Identify which cell holds the provided text, then report its [X, Y] central coordinate. 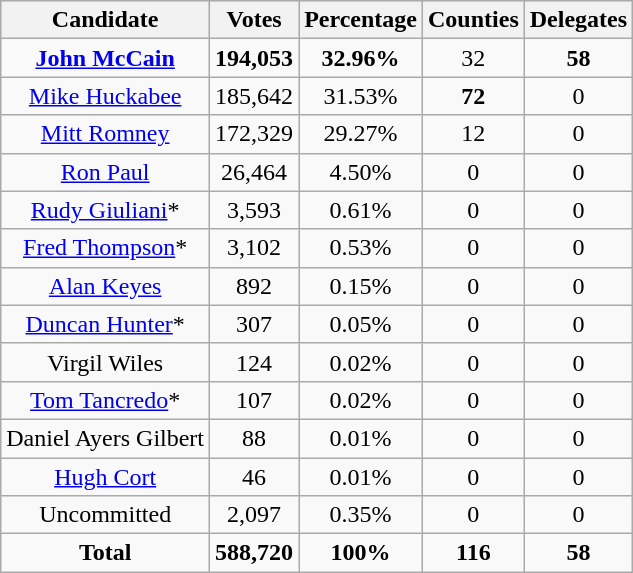
307 [254, 324]
Hugh Cort [106, 477]
116 [474, 553]
0.05% [361, 324]
46 [254, 477]
588,720 [254, 553]
32 [474, 58]
Counties [474, 20]
Ron Paul [106, 172]
Fred Thompson* [106, 248]
172,329 [254, 134]
Mitt Romney [106, 134]
3,102 [254, 248]
Virgil Wiles [106, 362]
194,053 [254, 58]
Delegates [578, 20]
0.15% [361, 286]
Uncommitted [106, 515]
124 [254, 362]
107 [254, 400]
4.50% [361, 172]
John McCain [106, 58]
Daniel Ayers Gilbert [106, 438]
Candidate [106, 20]
Tom Tancredo* [106, 400]
0.35% [361, 515]
Rudy Giuliani* [106, 210]
Alan Keyes [106, 286]
3,593 [254, 210]
Percentage [361, 20]
32.96% [361, 58]
100% [361, 553]
Total [106, 553]
Mike Huckabee [106, 96]
88 [254, 438]
892 [254, 286]
Votes [254, 20]
Duncan Hunter* [106, 324]
29.27% [361, 134]
72 [474, 96]
12 [474, 134]
2,097 [254, 515]
0.53% [361, 248]
0.61% [361, 210]
26,464 [254, 172]
31.53% [361, 96]
185,642 [254, 96]
